Find where the given text appears and provide that cell's center as [x, y] coordinate. 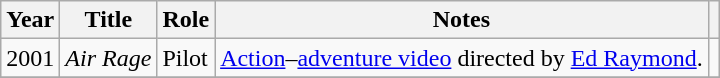
Role [186, 20]
2001 [30, 58]
Air Rage [108, 58]
Title [108, 20]
Notes [462, 20]
Pilot [186, 58]
Action–adventure video directed by Ed Raymond. [462, 58]
Year [30, 20]
